From the cell containing the given text, extract its center point as (X, Y) coordinate. 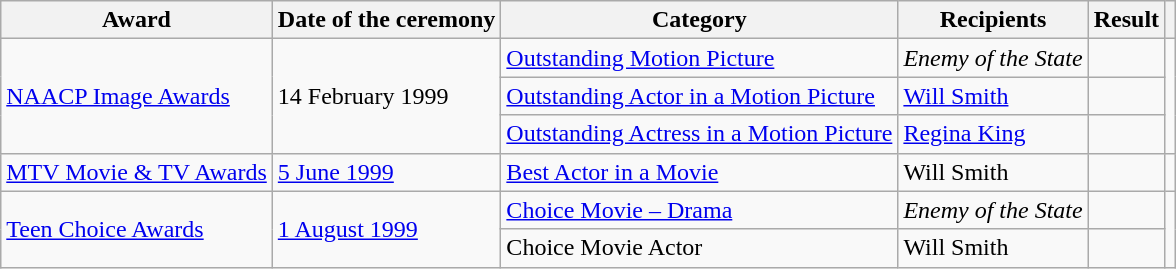
Teen Choice Awards (137, 229)
MTV Movie & TV Awards (137, 172)
Category (700, 20)
Outstanding Actress in a Motion Picture (700, 134)
Outstanding Motion Picture (700, 58)
Best Actor in a Movie (700, 172)
Date of the ceremony (386, 20)
5 June 1999 (386, 172)
14 February 1999 (386, 96)
Recipients (993, 20)
Award (137, 20)
1 August 1999 (386, 229)
Regina King (993, 134)
Outstanding Actor in a Motion Picture (700, 96)
NAACP Image Awards (137, 96)
Result (1126, 20)
Choice Movie Actor (700, 248)
Choice Movie – Drama (700, 210)
